Capture the cell that displays the provided text and extract its (x, y) central coordinate. 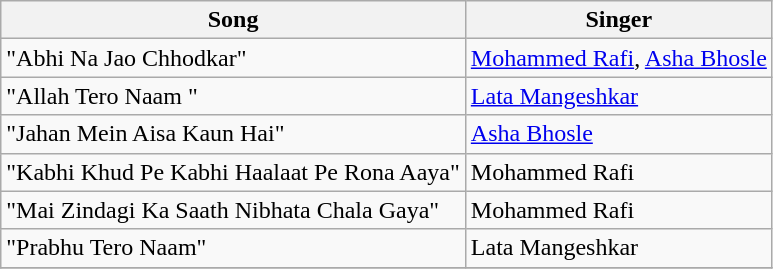
"Abhi Na Jao Chhodkar" (234, 58)
Mohammed Rafi, Asha Bhosle (618, 58)
"Mai Zindagi Ka Saath Nibhata Chala Gaya" (234, 210)
"Prabhu Tero Naam" (234, 248)
"Jahan Mein Aisa Kaun Hai" (234, 134)
"Kabhi Khud Pe Kabhi Haalaat Pe Rona Aaya" (234, 172)
Song (234, 20)
Asha Bhosle (618, 134)
"Allah Tero Naam " (234, 96)
Singer (618, 20)
